Return (X, Y) of the center of cell containing provided text 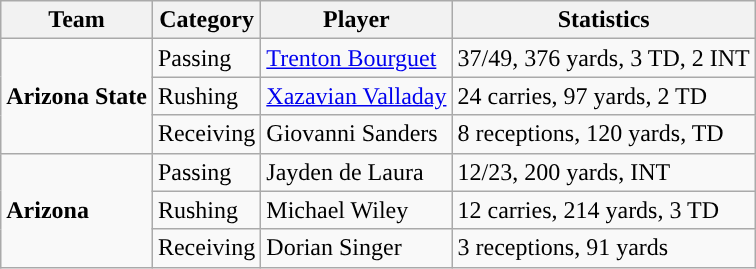
Arizona State (77, 96)
Jayden de Laura (356, 172)
Giovanni Sanders (356, 134)
Michael Wiley (356, 210)
Arizona (77, 210)
Statistics (604, 20)
12 carries, 214 yards, 3 TD (604, 210)
Xazavian Valladay (356, 96)
Trenton Bourguet (356, 58)
Player (356, 20)
8 receptions, 120 yards, TD (604, 134)
Category (206, 20)
37/49, 376 yards, 3 TD, 2 INT (604, 58)
12/23, 200 yards, INT (604, 172)
24 carries, 97 yards, 2 TD (604, 96)
3 receptions, 91 yards (604, 248)
Team (77, 20)
Dorian Singer (356, 248)
